Locate the cell with the specified text and output its [X, Y] center coordinate. 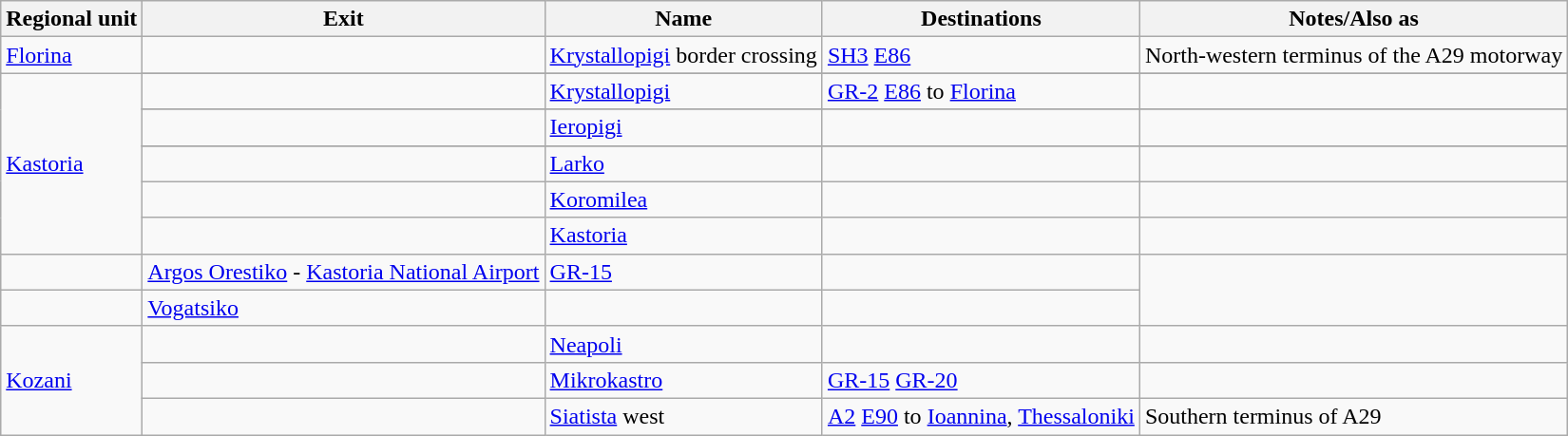
Regional unit [72, 19]
Siatista west [683, 416]
Florina [72, 55]
A2 E90 to Ioannina, Thessaloniki [981, 416]
Mikrokastro [683, 380]
Notes/Also as [1353, 19]
Kozani [72, 380]
Southern terminus of A29 [1353, 416]
Name [683, 19]
Vogatsiko [344, 308]
SH3 E86 [981, 55]
Neapoli [683, 344]
North-western terminus of the A29 motorway [1353, 55]
Krystallopigi [683, 91]
Argos Orestiko - Kastoria National Airport [344, 272]
Larko [683, 163]
Krystallopigi border crossing [683, 55]
Koromilea [683, 199]
GR-15 GR-20 [981, 380]
GR-15 [683, 272]
Ieropigi [683, 127]
Exit [344, 19]
Destinations [981, 19]
GR-2 E86 to Florina [981, 91]
